Locate the cell with the specified text and output its [X, Y] center coordinate. 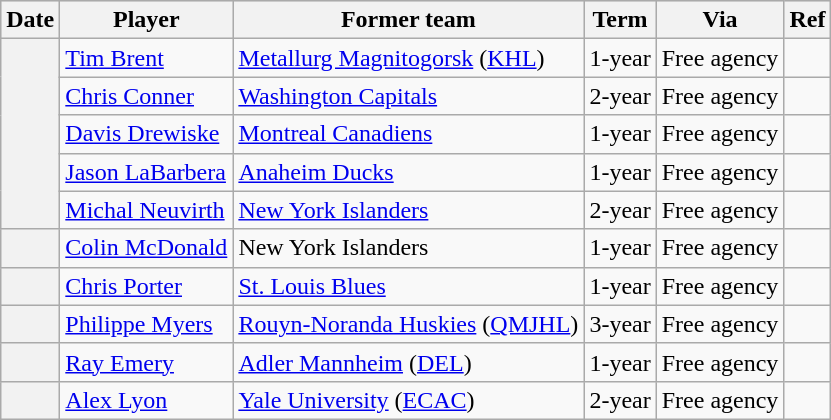
Chris Conner [146, 96]
Davis Drewiske [146, 134]
Player [146, 20]
Alex Lyon [146, 400]
Former team [408, 20]
Washington Capitals [408, 96]
Anaheim Ducks [408, 172]
Ray Emery [146, 362]
Jason LaBarbera [146, 172]
Rouyn-Noranda Huskies (QMJHL) [408, 324]
Montreal Canadiens [408, 134]
Tim Brent [146, 58]
St. Louis Blues [408, 286]
Philippe Myers [146, 324]
3-year [620, 324]
Yale University (ECAC) [408, 400]
Ref [808, 20]
Adler Mannheim (DEL) [408, 362]
Term [620, 20]
Chris Porter [146, 286]
Colin McDonald [146, 248]
Via [720, 20]
Date [30, 20]
Metallurg Magnitogorsk (KHL) [408, 58]
Michal Neuvirth [146, 210]
